Output the (X, Y) coordinate of the center of the cell containing the given text.  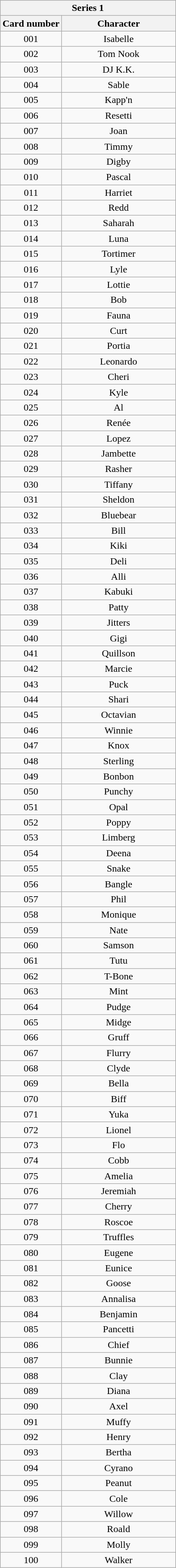
094 (31, 1468)
Pudge (118, 1007)
Patty (118, 607)
074 (31, 1160)
Phil (118, 899)
023 (31, 377)
041 (31, 653)
Flurry (118, 1053)
Bertha (118, 1453)
066 (31, 1038)
Pascal (118, 177)
045 (31, 715)
Isabelle (118, 39)
086 (31, 1345)
072 (31, 1130)
Renée (118, 423)
020 (31, 331)
Harriet (118, 193)
070 (31, 1099)
Card number (31, 23)
Pancetti (118, 1329)
Lopez (118, 438)
Deli (118, 561)
096 (31, 1499)
042 (31, 669)
Yuka (118, 1114)
Roald (118, 1529)
Chief (118, 1345)
071 (31, 1114)
027 (31, 438)
073 (31, 1145)
Annalisa (118, 1299)
082 (31, 1283)
003 (31, 69)
Marcie (118, 669)
017 (31, 285)
Leonardo (118, 361)
056 (31, 884)
Timmy (118, 146)
Truffles (118, 1237)
Puck (118, 684)
038 (31, 607)
Midge (118, 1022)
024 (31, 392)
Muffy (118, 1421)
069 (31, 1084)
025 (31, 407)
039 (31, 623)
Resetti (118, 115)
Goose (118, 1283)
043 (31, 684)
009 (31, 161)
030 (31, 484)
065 (31, 1022)
047 (31, 746)
098 (31, 1529)
089 (31, 1391)
029 (31, 469)
Sheldon (118, 500)
Curt (118, 331)
Sterling (118, 761)
083 (31, 1299)
Benjamin (118, 1314)
052 (31, 822)
018 (31, 300)
Poppy (118, 822)
093 (31, 1453)
021 (31, 346)
Sable (118, 85)
Roscoe (118, 1222)
Cherry (118, 1207)
014 (31, 239)
001 (31, 39)
084 (31, 1314)
058 (31, 914)
Cole (118, 1499)
004 (31, 85)
095 (31, 1483)
Punchy (118, 792)
Bob (118, 300)
Rasher (118, 469)
054 (31, 853)
DJ K.K. (118, 69)
Walker (118, 1560)
Lionel (118, 1130)
Portia (118, 346)
034 (31, 546)
Lyle (118, 269)
008 (31, 146)
063 (31, 992)
068 (31, 1068)
Bella (118, 1084)
Amelia (118, 1176)
076 (31, 1191)
Willow (118, 1514)
Peanut (118, 1483)
078 (31, 1222)
Clyde (118, 1068)
016 (31, 269)
079 (31, 1237)
Fauna (118, 315)
048 (31, 761)
085 (31, 1329)
062 (31, 976)
Knox (118, 746)
061 (31, 961)
057 (31, 899)
Redd (118, 208)
099 (31, 1545)
040 (31, 638)
Quillson (118, 653)
Lottie (118, 285)
Gruff (118, 1038)
090 (31, 1406)
100 (31, 1560)
Cobb (118, 1160)
092 (31, 1437)
Nate (118, 930)
091 (31, 1421)
044 (31, 700)
Kyle (118, 392)
Tortimer (118, 254)
002 (31, 54)
Winnie (118, 730)
Tiffany (118, 484)
Alli (118, 576)
Axel (118, 1406)
035 (31, 561)
Bangle (118, 884)
097 (31, 1514)
Molly (118, 1545)
Tom Nook (118, 54)
Bill (118, 530)
Cyrano (118, 1468)
Tutu (118, 961)
019 (31, 315)
Bunnie (118, 1360)
Bluebear (118, 515)
011 (31, 193)
Al (118, 407)
Eugene (118, 1253)
Joan (118, 131)
Henry (118, 1437)
067 (31, 1053)
Octavian (118, 715)
Flo (118, 1145)
064 (31, 1007)
012 (31, 208)
081 (31, 1268)
046 (31, 730)
Luna (118, 239)
031 (31, 500)
005 (31, 100)
Shari (118, 700)
Gigi (118, 638)
Diana (118, 1391)
Series 1 (88, 8)
Kabuki (118, 592)
059 (31, 930)
013 (31, 223)
Clay (118, 1375)
088 (31, 1375)
010 (31, 177)
Kapp'n (118, 100)
080 (31, 1253)
Jambette (118, 454)
T-Bone (118, 976)
Monique (118, 914)
075 (31, 1176)
Samson (118, 945)
036 (31, 576)
Bonbon (118, 776)
Cheri (118, 377)
087 (31, 1360)
Jeremiah (118, 1191)
Digby (118, 161)
053 (31, 838)
051 (31, 807)
028 (31, 454)
006 (31, 115)
033 (31, 530)
007 (31, 131)
Character (118, 23)
Snake (118, 868)
Limberg (118, 838)
032 (31, 515)
077 (31, 1207)
050 (31, 792)
Kiki (118, 546)
Mint (118, 992)
022 (31, 361)
Biff (118, 1099)
Opal (118, 807)
026 (31, 423)
Deena (118, 853)
037 (31, 592)
Jitters (118, 623)
060 (31, 945)
Eunice (118, 1268)
055 (31, 868)
049 (31, 776)
Saharah (118, 223)
015 (31, 254)
